Return the [x, y] coordinate for the center point of the cell that contains the specified text.  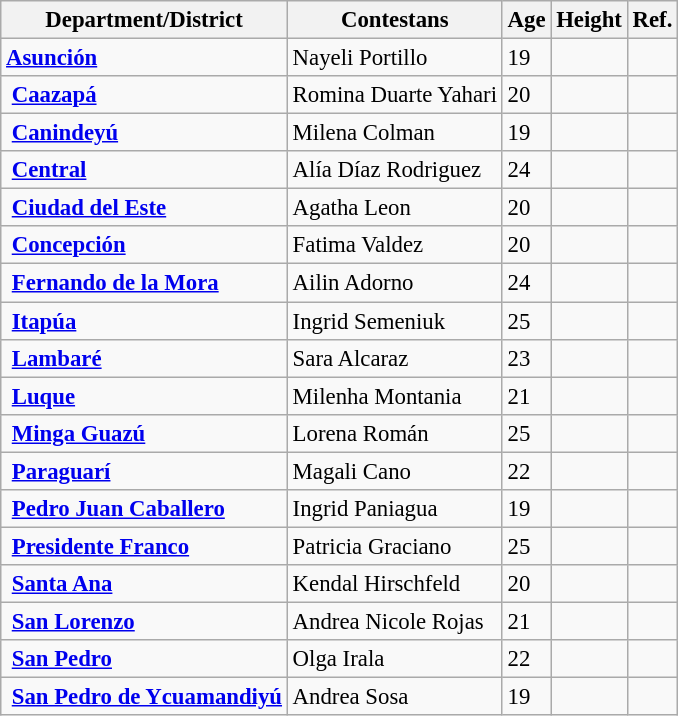
Romina Duarte Yahari [394, 95]
San Pedro de Ycuamandiyú [144, 697]
Andrea Sosa [394, 697]
Ailin Adorno [394, 283]
Itapúa [144, 321]
Ciudad del Este [144, 208]
Alía Díaz Rodriguez [394, 170]
Concepción [144, 245]
Kendal Hirschfeld [394, 584]
Ingrid Semeniuk [394, 321]
23 [526, 358]
Pedro Juan Caballero [144, 509]
Magali Cano [394, 471]
Ingrid Paniagua [394, 509]
Fernando de la Mora [144, 283]
Lorena Román [394, 433]
Central [144, 170]
Contestans [394, 20]
Asunción [144, 58]
Paraguarí [144, 471]
Milena Colman [394, 133]
Fatima Valdez [394, 245]
Presidente Franco [144, 546]
Ref. [652, 20]
Agatha Leon [394, 208]
Sara Alcaraz [394, 358]
Minga Guazú [144, 433]
Andrea Nicole Rojas [394, 621]
Santa Ana [144, 584]
Milenha Montania [394, 396]
Department/District [144, 20]
San Pedro [144, 659]
Lambaré [144, 358]
Height [589, 20]
Canindeyú [144, 133]
Patricia Graciano [394, 546]
Luque [144, 396]
San Lorenzo [144, 621]
Nayeli Portillo [394, 58]
Caazapá [144, 95]
Olga Irala [394, 659]
Age [526, 20]
